Return the (x, y) coordinate for the center point of the cell that contains the specified text.  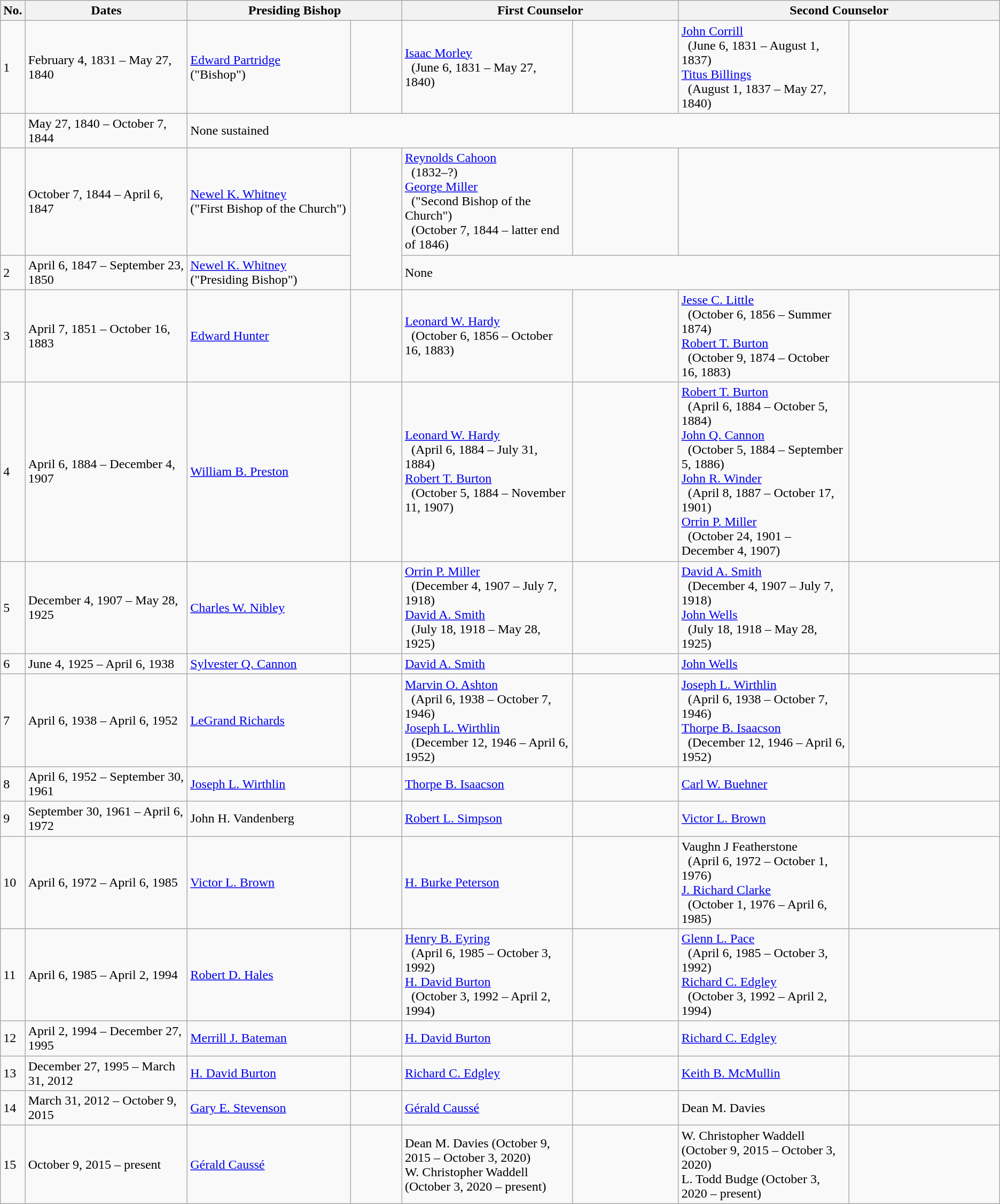
Edward Hunter (269, 336)
William B. Preston (269, 471)
David A. Smith (487, 664)
Glenn L. Pace (April 6, 1985 – October 3, 1992)Richard C. Edgley (October 3, 1992 – April 2, 1994) (764, 975)
None (701, 273)
8 (13, 783)
13 (13, 1073)
March 31, 2012 – October 9, 2015 (106, 1108)
Reynolds Cahoon (1832–?) George Miller ("Second Bishop of the Church") (October 7, 1844 – latter end of 1846) (487, 201)
October 7, 1844 – April 6, 1847 (106, 201)
April 6, 1847 – September 23, 1850 (106, 273)
Orrin P. Miller (December 4, 1907 – July 7, 1918)David A. Smith (July 18, 1918 – May 28, 1925) (487, 607)
June 4, 1925 – April 6, 1938 (106, 664)
12 (13, 1039)
Sylvester Q. Cannon (269, 664)
None sustained (594, 130)
Gary E. Stevenson (269, 1108)
Presiding Bishop (295, 11)
6 (13, 664)
15 (13, 1164)
Second Counselor (839, 11)
Leonard W. Hardy (October 6, 1856 – October 16, 1883) (487, 336)
4 (13, 471)
David A. Smith (December 4, 1907 – July 7, 1918)John Wells (July 18, 1918 – May 28, 1925) (764, 607)
Thorpe B. Isaacson (487, 783)
September 30, 1961 – April 6, 1972 (106, 819)
Charles W. Nibley (269, 607)
11 (13, 975)
Edward Partridge("Bishop") (269, 67)
2 (13, 273)
Vaughn J Featherstone (April 6, 1972 – October 1, 1976)J. Richard Clarke (October 1, 1976 – April 6, 1985) (764, 882)
February 4, 1831 – May 27, 1840 (106, 67)
John H. Vandenberg (269, 819)
Dates (106, 11)
Henry B. Eyring (April 6, 1985 – October 3, 1992)H. David Burton (October 3, 1992 – April 2, 1994) (487, 975)
Carl W. Buehner (764, 783)
April 6, 1985 – April 2, 1994 (106, 975)
14 (13, 1108)
1 (13, 67)
Joseph L. Wirthlin (April 6, 1938 – October 7, 1946)Thorpe B. Isaacson (December 12, 1946 – April 6, 1952) (764, 720)
John Wells (764, 664)
5 (13, 607)
April 6, 1972 – April 6, 1985 (106, 882)
Marvin O. Ashton (April 6, 1938 – October 7, 1946)Joseph L. Wirthlin (December 12, 1946 – April 6, 1952) (487, 720)
Isaac Morley (June 6, 1831 – May 27, 1840) (487, 67)
Leonard W. Hardy (April 6, 1884 – July 31, 1884)Robert T. Burton (October 5, 1884 – November 11, 1907) (487, 471)
April 2, 1994 – December 27, 1995 (106, 1039)
Keith B. McMullin (764, 1073)
October 9, 2015 – present (106, 1164)
April 6, 1952 – September 30, 1961 (106, 783)
10 (13, 882)
April 6, 1884 – December 4, 1907 (106, 471)
7 (13, 720)
April 7, 1851 – October 16, 1883 (106, 336)
December 27, 1995 – March 31, 2012 (106, 1073)
3 (13, 336)
Dean M. Davies (October 9, 2015 – October 3, 2020)W. Christopher Waddell (October 3, 2020 – present) (487, 1164)
December 4, 1907 – May 28, 1925 (106, 607)
W. Christopher Waddell (October 9, 2015 – October 3, 2020)L. Todd Budge (October 3, 2020 – present) (764, 1164)
Dean M. Davies (764, 1108)
Joseph L. Wirthlin (269, 783)
Robert L. Simpson (487, 819)
9 (13, 819)
No. (13, 11)
April 6, 1938 – April 6, 1952 (106, 720)
Newel K. Whitney("Presiding Bishop") (269, 273)
LeGrand Richards (269, 720)
Robert D. Hales (269, 975)
Merrill J. Bateman (269, 1039)
H. Burke Peterson (487, 882)
Newel K. Whitney("First Bishop of the Church") (269, 201)
May 27, 1840 – October 7, 1844 (106, 130)
Jesse C. Little (October 6, 1856 – Summer 1874)Robert T. Burton (October 9, 1874 – October 16, 1883) (764, 336)
John Corrill (June 6, 1831 – August 1, 1837)Titus Billings (August 1, 1837 – May 27, 1840) (764, 67)
First Counselor (540, 11)
